Capture the cell that displays the provided text and extract its [X, Y] central coordinate. 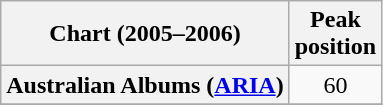
60 [335, 85]
Peakposition [335, 34]
Australian Albums (ARIA) [145, 85]
Chart (2005–2006) [145, 34]
